From the cell containing the given text, extract its center point as [x, y] coordinate. 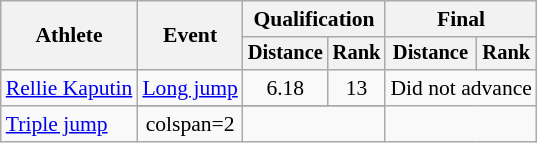
13 [357, 88]
Did not advance [461, 88]
6.18 [286, 88]
Event [190, 36]
Final [461, 19]
Long jump [190, 88]
Triple jump [70, 124]
Athlete [70, 36]
Qualification [314, 19]
colspan=2 [190, 124]
Rellie Kaputin [70, 88]
